Extract the [X, Y] coordinate from the center of the cell holding the provided text.  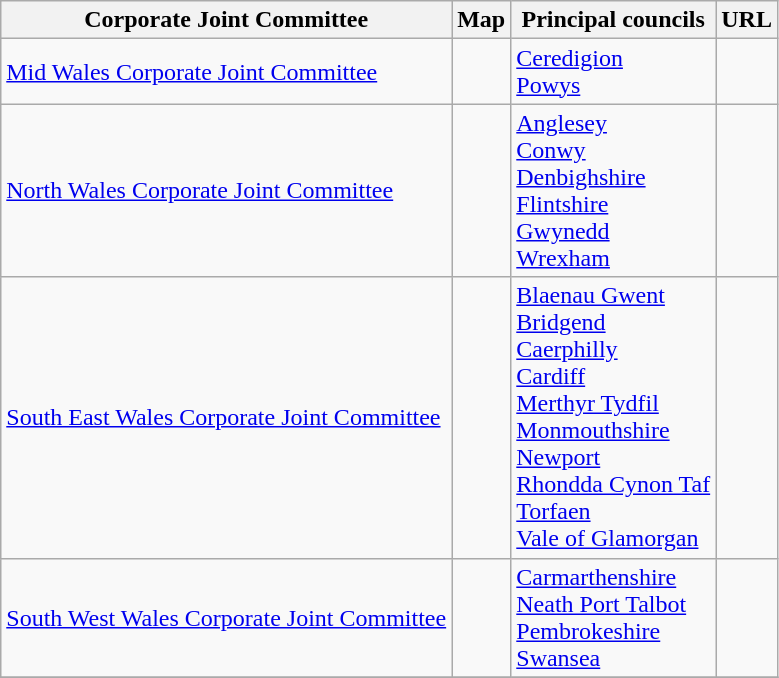
South West Wales Corporate Joint Committee [226, 618]
Blaenau GwentBridgendCaerphillyCardiffMerthyr TydfilMonmouthshireNewportRhondda Cynon TafTorfaenVale of Glamorgan [614, 418]
AngleseyConwyDenbighshireFlintshireGwyneddWrexham [614, 190]
URL [747, 20]
Corporate Joint Committee [226, 20]
CeredigionPowys [614, 72]
North Wales Corporate Joint Committee [226, 190]
South East Wales Corporate Joint Committee [226, 418]
CarmarthenshireNeath Port TalbotPembrokeshireSwansea [614, 618]
Map [482, 20]
Principal councils [614, 20]
Mid Wales Corporate Joint Committee [226, 72]
